Identify which cell holds the provided text, then report its (X, Y) central coordinate. 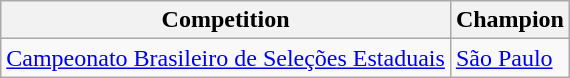
Competition (226, 20)
Champion (510, 20)
Campeonato Brasileiro de Seleções Estaduais (226, 58)
São Paulo (510, 58)
